Detect which cell encompasses the target text, then output its [x, y] center coordinate. 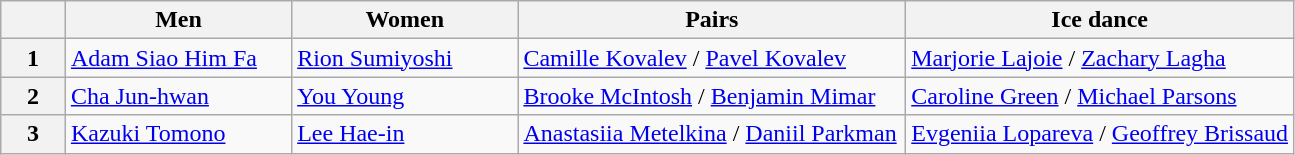
Evgeniia Lopareva / Geoffrey Brissaud [1100, 134]
Anastasiia Metelkina / Daniil Parkman [712, 134]
Adam Siao Him Fa [178, 58]
Lee Hae-in [405, 134]
3 [34, 134]
1 [34, 58]
Women [405, 20]
Men [178, 20]
Kazuki Tomono [178, 134]
Ice dance [1100, 20]
Rion Sumiyoshi [405, 58]
Pairs [712, 20]
2 [34, 96]
Caroline Green / Michael Parsons [1100, 96]
You Young [405, 96]
Cha Jun-hwan [178, 96]
Camille Kovalev / Pavel Kovalev [712, 58]
Brooke McIntosh / Benjamin Mimar [712, 96]
Marjorie Lajoie / Zachary Lagha [1100, 58]
